Capture the cell that displays the provided text and extract its [x, y] central coordinate. 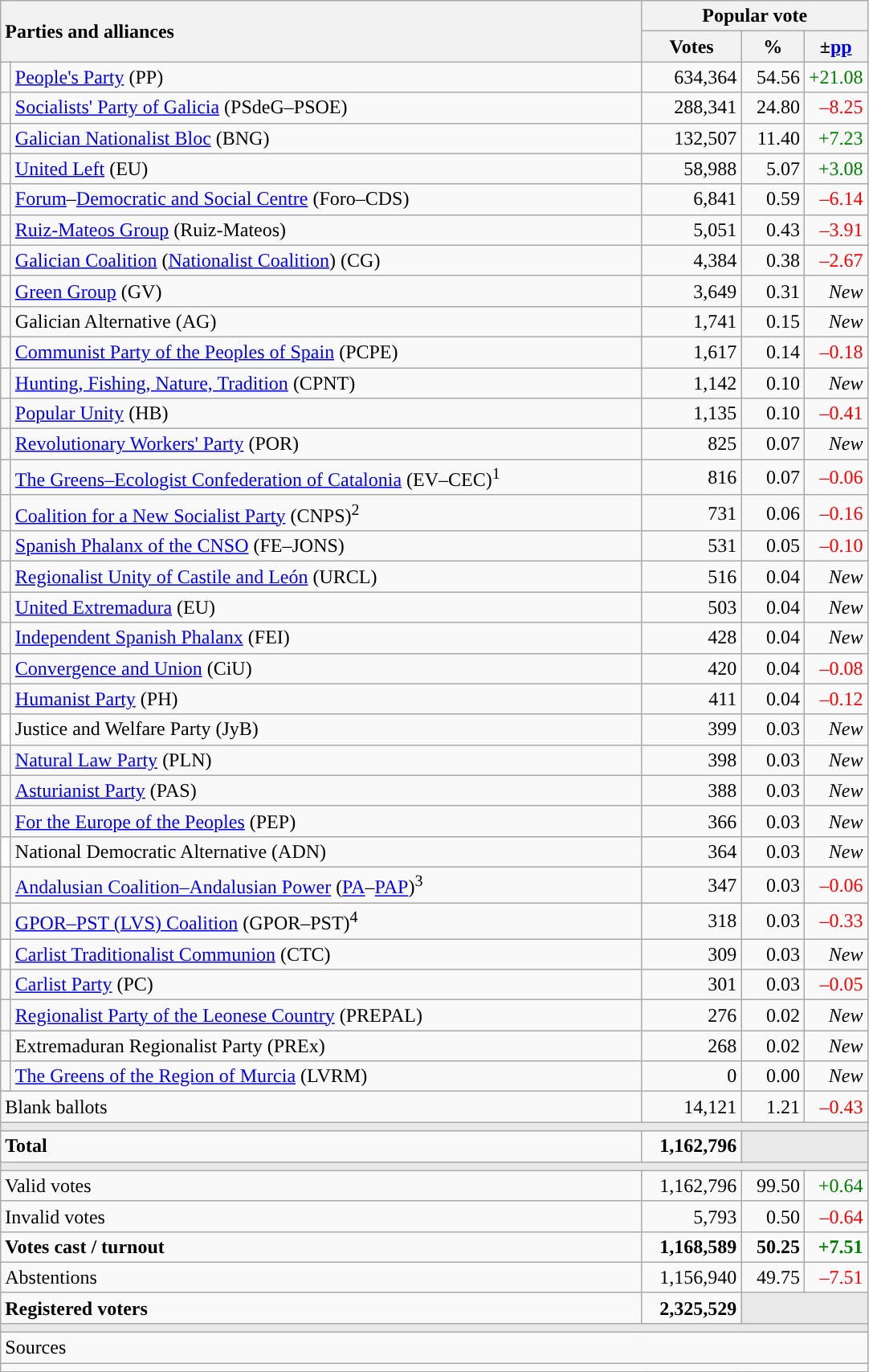
–0.64 [835, 1216]
0.06 [773, 512]
Convergence and Union (CiU) [326, 668]
58,988 [692, 169]
132,507 [692, 138]
49.75 [773, 1277]
0.31 [773, 291]
364 [692, 851]
Galician Alternative (AG) [326, 321]
Coalition for a New Socialist Party (CNPS)2 [326, 512]
–8.25 [835, 108]
Sources [434, 1348]
731 [692, 512]
0.50 [773, 1216]
388 [692, 790]
1,142 [692, 383]
People's Party (PP) [326, 77]
±pp [835, 47]
398 [692, 760]
2,325,529 [692, 1308]
Socialists' Party of Galicia (PSdeG–PSOE) [326, 108]
5,793 [692, 1216]
14,121 [692, 1107]
–0.43 [835, 1107]
Asturianist Party (PAS) [326, 790]
Justice and Welfare Party (JyB) [326, 729]
1,741 [692, 321]
Ruiz-Mateos Group (Ruiz-Mateos) [326, 230]
GPOR–PST (LVS) Coalition (GPOR–PST)4 [326, 921]
Popular vote [755, 16]
Votes [692, 47]
Forum–Democratic and Social Centre (Foro–CDS) [326, 199]
0.38 [773, 260]
Invalid votes [321, 1216]
4,384 [692, 260]
United Extremadura (EU) [326, 607]
11.40 [773, 138]
–0.18 [835, 352]
268 [692, 1046]
0.14 [773, 352]
399 [692, 729]
The Greens–Ecologist Confederation of Catalonia (EV–CEC)1 [326, 477]
Blank ballots [321, 1107]
–6.14 [835, 199]
Extremaduran Regionalist Party (PREx) [326, 1046]
+7.23 [835, 138]
276 [692, 1015]
1,135 [692, 414]
–0.41 [835, 414]
Green Group (GV) [326, 291]
Independent Spanish Phalanx (FEI) [326, 638]
301 [692, 985]
–0.08 [835, 668]
366 [692, 821]
Parties and alliances [321, 31]
National Democratic Alternative (ADN) [326, 851]
Valid votes [321, 1186]
+3.08 [835, 169]
Popular Unity (HB) [326, 414]
Regionalist Unity of Castile and León (URCL) [326, 577]
–7.51 [835, 1277]
825 [692, 444]
0.00 [773, 1076]
Natural Law Party (PLN) [326, 760]
–2.67 [835, 260]
Communist Party of the Peoples of Spain (PCPE) [326, 352]
Abstentions [321, 1277]
0 [692, 1076]
Carlist Party (PC) [326, 985]
–0.10 [835, 546]
0.59 [773, 199]
318 [692, 921]
428 [692, 638]
1.21 [773, 1107]
–0.33 [835, 921]
Carlist Traditionalist Communion (CTC) [326, 954]
347 [692, 885]
503 [692, 607]
–0.12 [835, 699]
0.05 [773, 546]
–0.05 [835, 985]
531 [692, 546]
99.50 [773, 1186]
1,617 [692, 352]
420 [692, 668]
1,156,940 [692, 1277]
Registered voters [321, 1308]
634,364 [692, 77]
Regionalist Party of the Leonese Country (PREPAL) [326, 1015]
Votes cast / turnout [321, 1247]
Humanist Party (PH) [326, 699]
5,051 [692, 230]
+7.51 [835, 1247]
% [773, 47]
411 [692, 699]
309 [692, 954]
50.25 [773, 1247]
6,841 [692, 199]
3,649 [692, 291]
The Greens of the Region of Murcia (LVRM) [326, 1076]
United Left (EU) [326, 169]
Spanish Phalanx of the CNSO (FE–JONS) [326, 546]
Revolutionary Workers' Party (POR) [326, 444]
516 [692, 577]
0.43 [773, 230]
For the Europe of the Peoples (PEP) [326, 821]
Galician Coalition (Nationalist Coalition) (CG) [326, 260]
+21.08 [835, 77]
+0.64 [835, 1186]
5.07 [773, 169]
0.15 [773, 321]
816 [692, 477]
–3.91 [835, 230]
–0.16 [835, 512]
Andalusian Coalition–Andalusian Power (PA–PAP)3 [326, 885]
Hunting, Fishing, Nature, Tradition (CPNT) [326, 383]
1,168,589 [692, 1247]
288,341 [692, 108]
Total [321, 1146]
Galician Nationalist Bloc (BNG) [326, 138]
24.80 [773, 108]
54.56 [773, 77]
